Capture the cell that displays the provided text and extract its [X, Y] central coordinate. 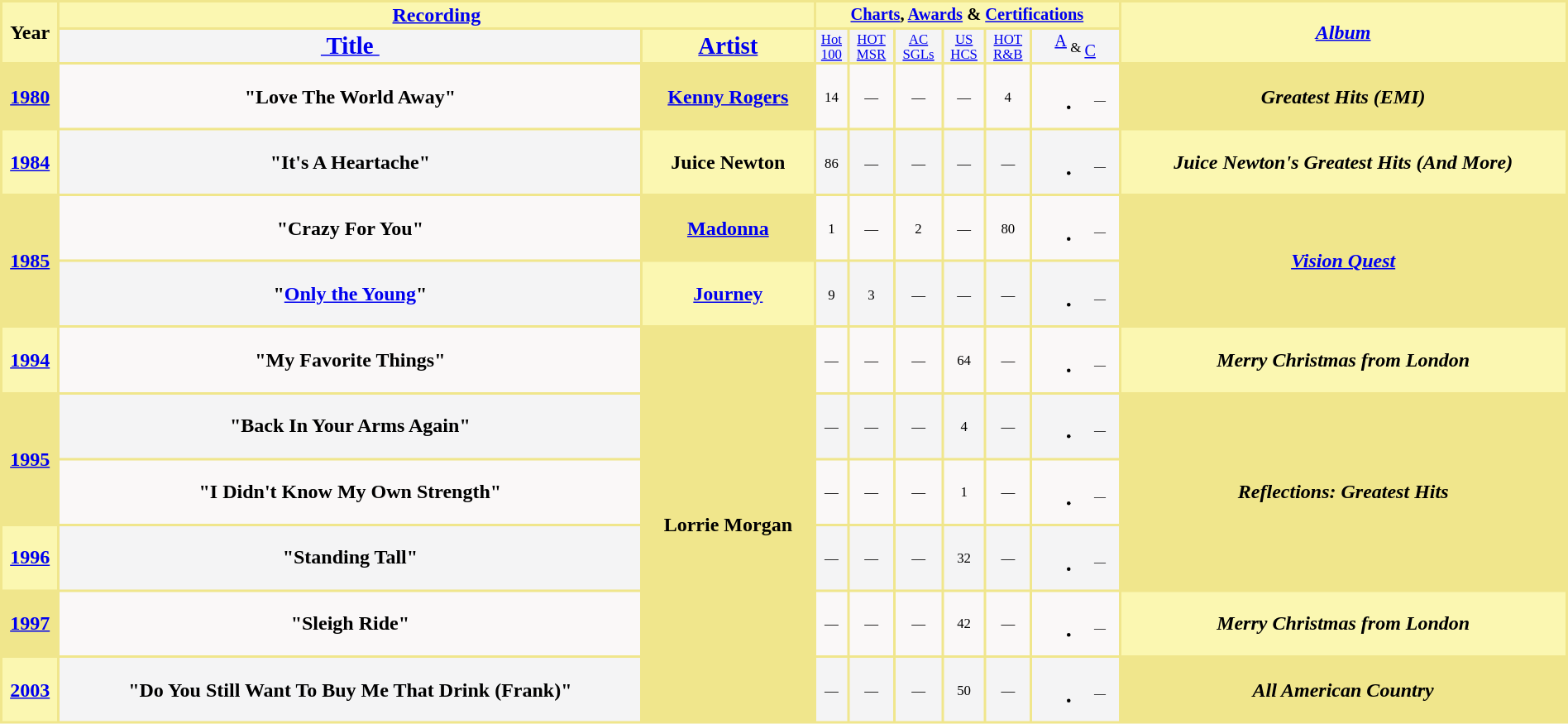
ACSGLs [919, 46]
"Do You Still Want To Buy Me That Drink (Frank)" [350, 690]
"My Favorite Things" [350, 361]
32 [963, 558]
"It's A Heartache" [350, 162]
"Only the Young" [350, 295]
"I Didn't Know My Own Strength" [350, 491]
1996 [30, 558]
Year [30, 32]
9 [831, 295]
Journey [728, 295]
42 [963, 624]
Artist [728, 46]
1997 [30, 624]
86 [831, 162]
Album [1343, 32]
A & C [1075, 46]
Vision Quest [1343, 261]
1995 [30, 458]
Juice Newton [728, 162]
1984 [30, 162]
"Back In Your Arms Again" [350, 425]
HOTMSR [872, 46]
14 [831, 96]
1985 [30, 261]
HOTR&B [1008, 46]
"Crazy For You" [350, 228]
1994 [30, 361]
Recording [437, 15]
Hot100 [831, 46]
"Love The World Away" [350, 96]
Charts, Awards & Certifications [967, 15]
"Sleigh Ride" [350, 624]
50 [963, 690]
Juice Newton's Greatest Hits (And More) [1343, 162]
Reflections: Greatest Hits [1343, 491]
"Standing Tall" [350, 558]
All American Country [1343, 690]
80 [1008, 228]
1980 [30, 96]
64 [963, 361]
2003 [30, 690]
Greatest Hits (EMI) [1343, 96]
Title [350, 46]
3 [872, 295]
Madonna [728, 228]
USHCS [963, 46]
Lorrie Morgan [728, 525]
2 [919, 228]
Kenny Rogers [728, 96]
